Pinpoint the cell where the given text exists, returning its [X, Y] midpoint coordinate. 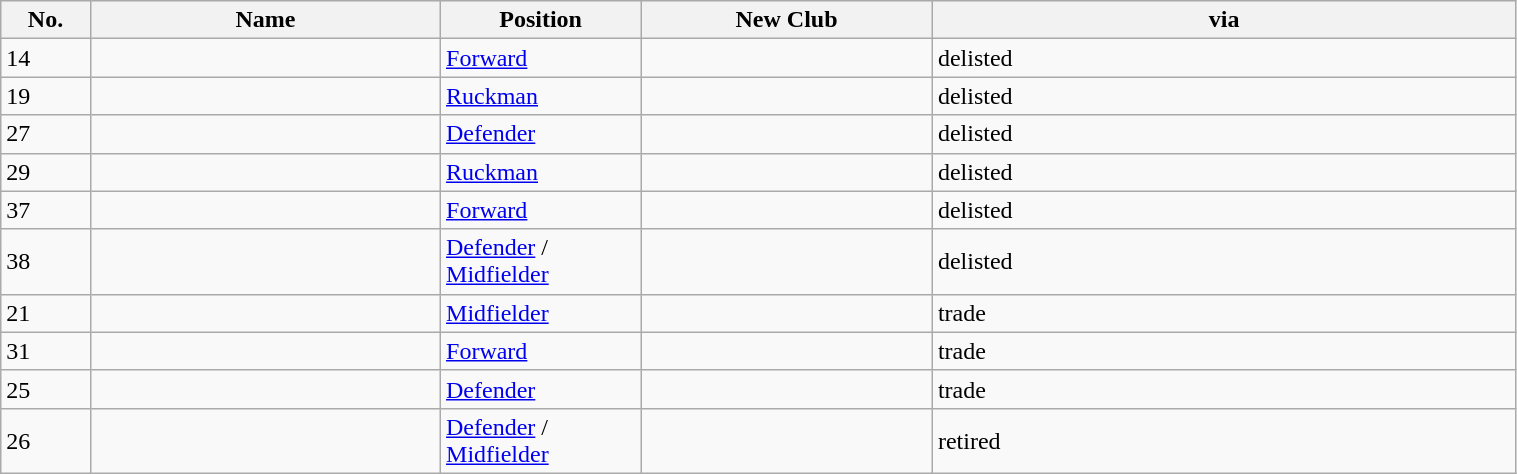
via [1224, 20]
27 [46, 134]
Name [265, 20]
Midfielder [541, 313]
25 [46, 389]
Position [541, 20]
19 [46, 96]
37 [46, 210]
38 [46, 262]
26 [46, 440]
14 [46, 58]
retired [1224, 440]
31 [46, 351]
New Club [787, 20]
29 [46, 172]
21 [46, 313]
No. [46, 20]
